Determine the (X, Y) coordinate at the center of the cell enclosing the given text.  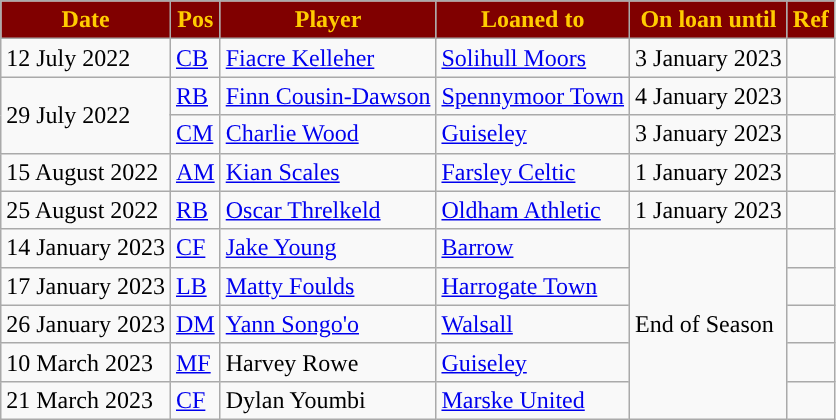
4 January 2023 (709, 96)
17 January 2023 (86, 286)
Harrogate Town (533, 286)
Ref (810, 20)
Loaned to (533, 20)
Kian Scales (328, 172)
Jake Young (328, 248)
Barrow (533, 248)
LB (195, 286)
Oscar Threlkeld (328, 210)
12 July 2022 (86, 58)
End of Season (709, 324)
AM (195, 172)
On loan until (709, 20)
Pos (195, 20)
Solihull Moors (533, 58)
10 March 2023 (86, 362)
15 August 2022 (86, 172)
Oldham Athletic (533, 210)
25 August 2022 (86, 210)
CM (195, 134)
Marske United (533, 400)
Dylan Youmbi (328, 400)
Yann Songo'o (328, 324)
Fiacre Kelleher (328, 58)
26 January 2023 (86, 324)
Farsley Celtic (533, 172)
Charlie Wood (328, 134)
Player (328, 20)
MF (195, 362)
Walsall (533, 324)
Date (86, 20)
CB (195, 58)
29 July 2022 (86, 115)
Harvey Rowe (328, 362)
Matty Foulds (328, 286)
Finn Cousin-Dawson (328, 96)
14 January 2023 (86, 248)
21 March 2023 (86, 400)
Spennymoor Town (533, 96)
DM (195, 324)
